Output the (x, y) coordinate of the center of the cell containing the given text.  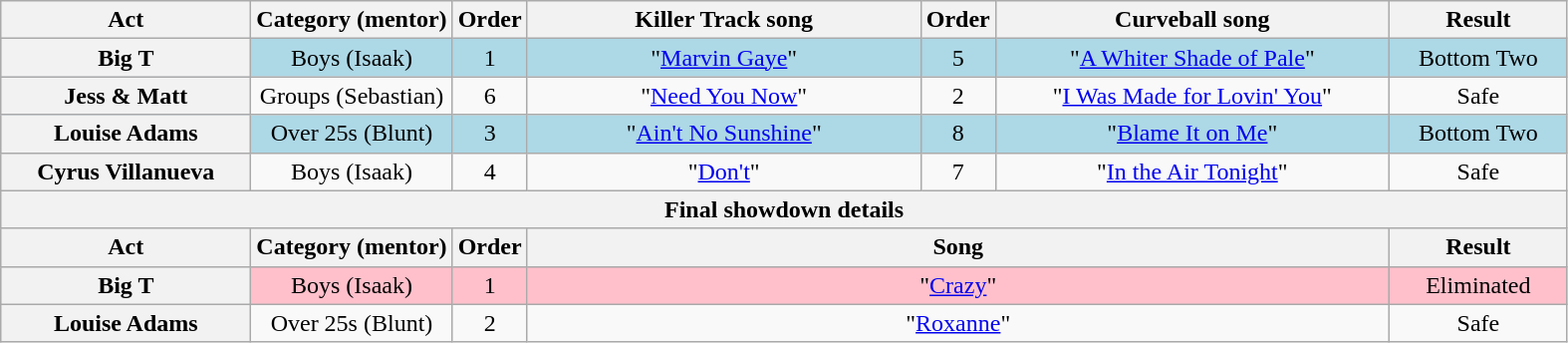
3 (490, 134)
4 (490, 171)
8 (958, 134)
Song (958, 247)
"Blame It on Me" (1191, 134)
6 (490, 96)
Eliminated (1478, 285)
"In the Air Tonight" (1191, 171)
"I Was Made for Lovin' You" (1191, 96)
Final showdown details (785, 209)
"Crazy" (958, 285)
Groups (Sebastian) (352, 96)
"Need You Now" (723, 96)
Curveball song (1191, 20)
"Ain't No Sunshine" (723, 134)
"Roxanne" (958, 323)
Cyrus Villanueva (126, 171)
5 (958, 58)
Killer Track song (723, 20)
7 (958, 171)
"A Whiter Shade of Pale" (1191, 58)
Jess & Matt (126, 96)
"Marvin Gaye" (723, 58)
"Don't" (723, 171)
